Find where the given text appears and provide that cell's center as [x, y] coordinate. 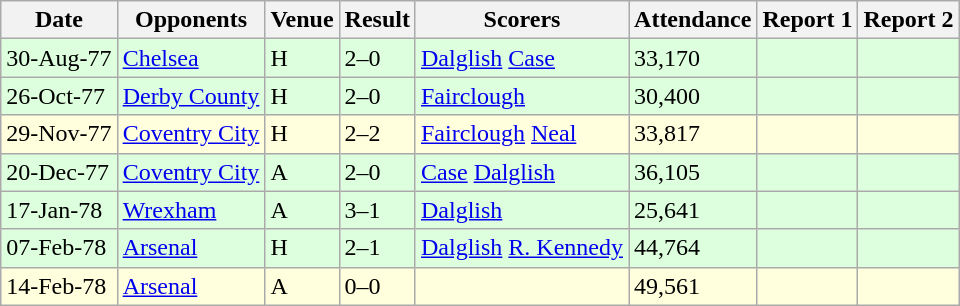
Date [59, 20]
2–1 [377, 248]
Venue [302, 20]
44,764 [693, 248]
36,105 [693, 172]
Wrexham [191, 210]
Scorers [522, 20]
Case Dalglish [522, 172]
07-Feb-78 [59, 248]
Fairclough [522, 96]
Opponents [191, 20]
0–0 [377, 286]
Derby County [191, 96]
20-Dec-77 [59, 172]
Report 2 [908, 20]
Fairclough Neal [522, 134]
30,400 [693, 96]
30-Aug-77 [59, 58]
Report 1 [808, 20]
Dalglish Case [522, 58]
26-Oct-77 [59, 96]
33,817 [693, 134]
17-Jan-78 [59, 210]
Dalglish R. Kennedy [522, 248]
2–2 [377, 134]
Result [377, 20]
29-Nov-77 [59, 134]
3–1 [377, 210]
25,641 [693, 210]
Attendance [693, 20]
Dalglish [522, 210]
Chelsea [191, 58]
14-Feb-78 [59, 286]
33,170 [693, 58]
49,561 [693, 286]
